Output the [x, y] coordinate of the center of the cell containing the given text.  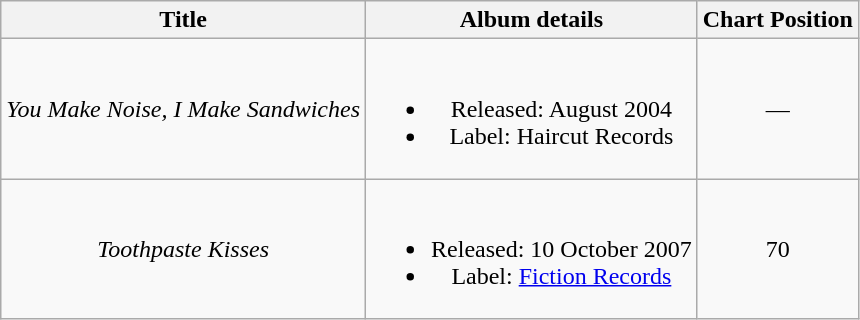
Toothpaste Kisses [184, 249]
Released: August 2004Label: Haircut Records [532, 109]
Title [184, 20]
You Make Noise, I Make Sandwiches [184, 109]
— [778, 109]
70 [778, 249]
Chart Position [778, 20]
Album details [532, 20]
Released: 10 October 2007Label: Fiction Records [532, 249]
